Return [X, Y] of the center of cell containing provided text 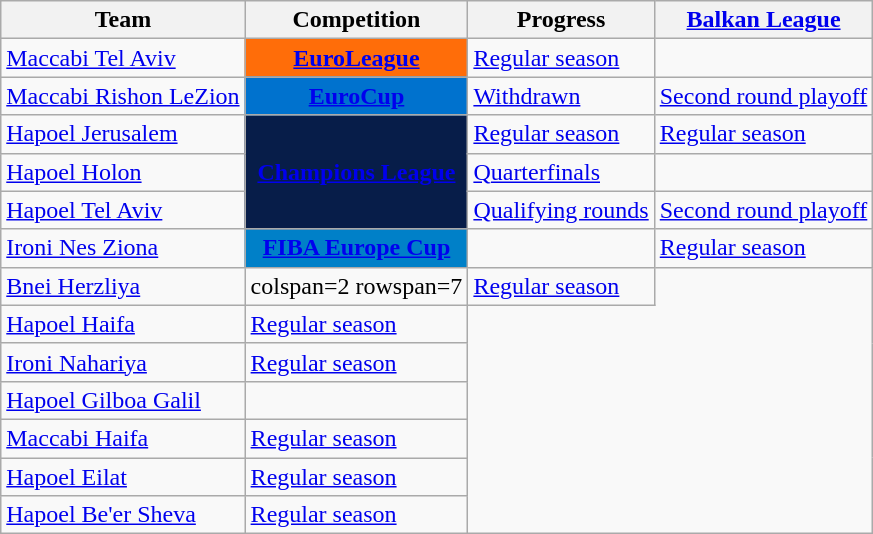
Hapoel Haifa [123, 324]
Ironi Nes Ziona [123, 248]
Team [123, 20]
Withdrawn [561, 96]
Maccabi Haifa [123, 438]
Hapoel Be'er Sheva [123, 515]
Ironi Nahariya [123, 362]
Hapoel Holon [123, 172]
EuroCup [356, 96]
Competition [356, 20]
Hapoel Eilat [123, 477]
Hapoel Jerusalem [123, 134]
Qualifying rounds [561, 210]
colspan=2 rowspan=7 [356, 286]
Progress [561, 20]
Quarterfinals [561, 172]
Balkan League [764, 20]
Hapoel Tel Aviv [123, 210]
Champions League [356, 172]
Maccabi Tel Aviv [123, 58]
EuroLeague [356, 58]
FIBA Europe Cup [356, 248]
Hapoel Gilboa Galil [123, 400]
Bnei Herzliya [123, 286]
Maccabi Rishon LeZion [123, 96]
